Determine the [X, Y] coordinate at the center of the cell enclosing the given text.  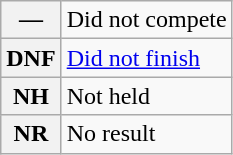
Did not compete [146, 20]
— [31, 20]
NR [31, 134]
No result [146, 134]
NH [31, 96]
DNF [31, 58]
Not held [146, 96]
Did not finish [146, 58]
